Identify which cell holds the provided text, then report its (X, Y) central coordinate. 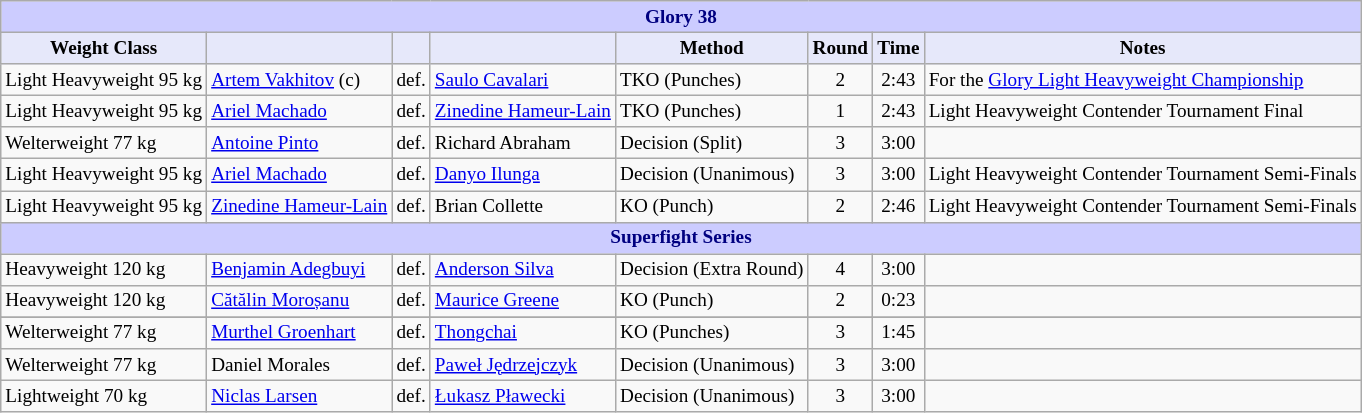
Niclas Larsen (300, 396)
Richard Abraham (522, 143)
Time (898, 48)
Maurice Greene (522, 301)
Lightweight 70 kg (104, 396)
Antoine Pinto (300, 143)
1 (840, 111)
Notes (1142, 48)
Benjamin Adegbuyi (300, 270)
Light Heavyweight Contender Tournament Final (1142, 111)
Daniel Morales (300, 365)
Cătălin Moroșanu (300, 301)
Brian Collette (522, 206)
Decision (Extra Round) (712, 270)
Superfight Series (681, 238)
1:45 (898, 333)
Thongchai (522, 333)
4 (840, 270)
Saulo Cavalari (522, 80)
Łukasz Pławecki (522, 396)
2:46 (898, 206)
Anderson Silva (522, 270)
Danyo Ilunga (522, 175)
KO (Punches) (712, 333)
0:23 (898, 301)
Paweł Jędrzejczyk (522, 365)
Weight Class (104, 48)
Glory 38 (681, 17)
Decision (Split) (712, 143)
Artem Vakhitov (c) (300, 80)
Murthel Groenhart (300, 333)
Method (712, 48)
For the Glory Light Heavyweight Championship (1142, 80)
Round (840, 48)
